Provide the [X, Y] coordinate of the cell's center where the given text is located.  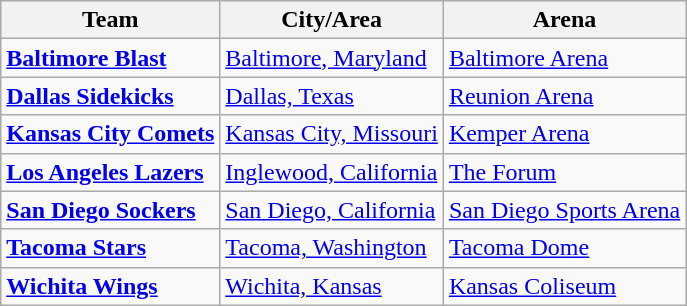
Baltimore Arena [564, 58]
Wichita Wings [110, 286]
Kemper Arena [564, 134]
San Diego Sockers [110, 210]
Tacoma, Washington [332, 248]
Kansas City, Missouri [332, 134]
Tacoma Stars [110, 248]
Wichita, Kansas [332, 286]
Baltimore Blast [110, 58]
Team [110, 20]
Baltimore, Maryland [332, 58]
Kansas Coliseum [564, 286]
Inglewood, California [332, 172]
Arena [564, 20]
Kansas City Comets [110, 134]
Tacoma Dome [564, 248]
Dallas Sidekicks [110, 96]
Reunion Arena [564, 96]
The Forum [564, 172]
City/Area [332, 20]
Los Angeles Lazers [110, 172]
San Diego Sports Arena [564, 210]
Dallas, Texas [332, 96]
San Diego, California [332, 210]
